From the cell containing the given text, extract its center point as [x, y] coordinate. 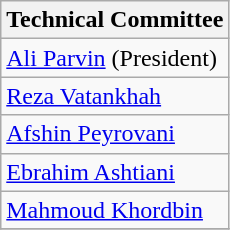
Ebrahim Ashtiani [115, 172]
Technical Committee [115, 20]
Reza Vatankhah [115, 96]
Mahmoud Khordbin [115, 210]
Afshin Peyrovani [115, 134]
Ali Parvin (President) [115, 58]
